Capture the cell that displays the provided text and extract its [X, Y] central coordinate. 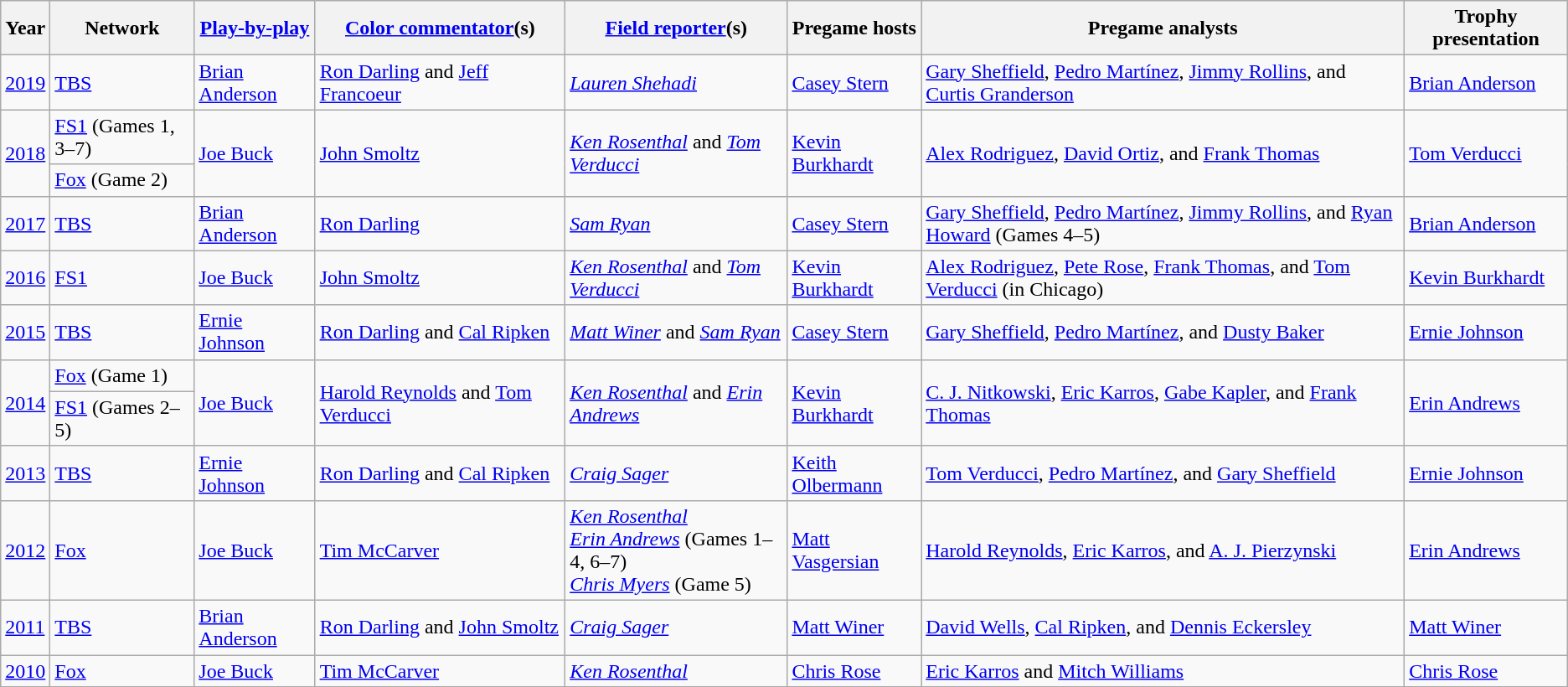
Sam Ryan [677, 223]
Field reporter(s) [677, 28]
Ken RosenthalErin Andrews (Games 1–4, 6–7)Chris Myers (Game 5) [677, 550]
Ron Darling and Jeff Francoeur [441, 82]
Harold Reynolds, Eric Karros, and A. J. Pierzynski [1163, 550]
Fox (Game 2) [122, 180]
Color commentator(s) [441, 28]
Ken Rosenthal [677, 671]
Trophy presentation [1486, 28]
Alex Rodriguez, Pete Rose, Frank Thomas, and Tom Verducci (in Chicago) [1163, 278]
C. J. Nitkowski, Eric Karros, Gabe Kapler, and Frank Thomas [1163, 402]
Matt Winer and Sam Ryan [677, 332]
David Wells, Cal Ripken, and Dennis Eckersley [1163, 627]
Network [122, 28]
Ron Darling and John Smoltz [441, 627]
2011 [25, 627]
Tom Verducci, Pedro Martínez, and Gary Sheffield [1163, 473]
Year [25, 28]
Ken Rosenthal and Erin Andrews [677, 402]
Alex Rodriguez, David Ortiz, and Frank Thomas [1163, 152]
2013 [25, 473]
2017 [25, 223]
Play-by-play [255, 28]
2016 [25, 278]
Tom Verducci [1486, 152]
Gary Sheffield, Pedro Martínez, Jimmy Rollins, and Curtis Granderson [1163, 82]
Fox (Game 1) [122, 375]
Matt Vasgersian [854, 550]
Gary Sheffield, Pedro Martínez, and Dusty Baker [1163, 332]
Harold Reynolds and Tom Verducci [441, 402]
Pregame hosts [854, 28]
Pregame analysts [1163, 28]
FS1 (Games 1, 3–7) [122, 137]
Keith Olbermann [854, 473]
Ron Darling [441, 223]
2010 [25, 671]
2019 [25, 82]
FS1 (Games 2–5) [122, 419]
2018 [25, 152]
Lauren Shehadi [677, 82]
2015 [25, 332]
2012 [25, 550]
Eric Karros and Mitch Williams [1163, 671]
2014 [25, 402]
Gary Sheffield, Pedro Martínez, Jimmy Rollins, and Ryan Howard (Games 4–5) [1163, 223]
FS1 [122, 278]
